Return [x, y] of the center of cell containing provided text 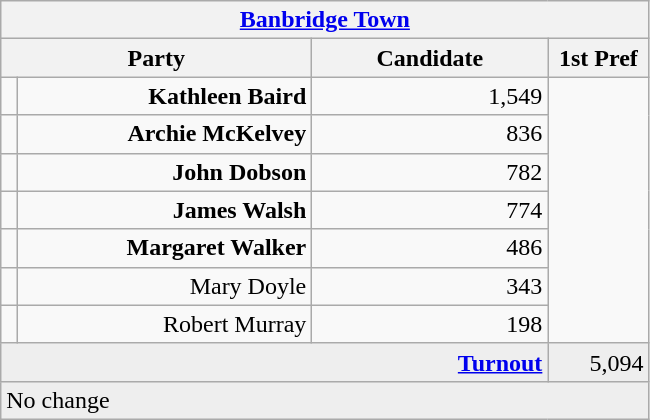
Margaret Walker [165, 248]
Banbridge Town [325, 20]
198 [430, 324]
343 [430, 286]
Robert Murray [165, 324]
836 [430, 134]
5,094 [598, 362]
Candidate [430, 58]
1,549 [430, 96]
Mary Doyle [165, 286]
Party [156, 58]
Archie McKelvey [165, 134]
John Dobson [165, 172]
774 [430, 210]
James Walsh [165, 210]
1st Pref [598, 58]
Turnout [274, 362]
782 [430, 172]
Kathleen Baird [165, 96]
486 [430, 248]
No change [325, 400]
